For the text-containing cell, return its midpoint in (x, y) coordinate format. 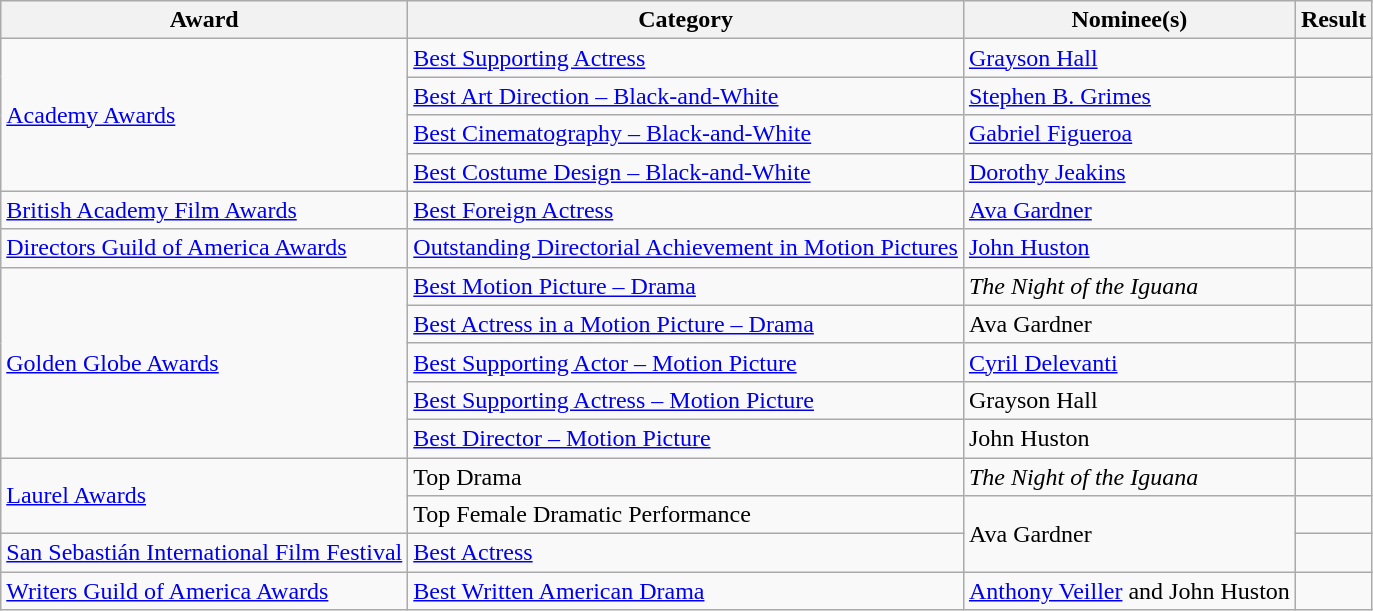
Anthony Veiller and John Huston (1129, 591)
Laurel Awards (204, 496)
Best Art Direction – Black-and-White (686, 96)
Best Cinematography – Black-and-White (686, 134)
Best Motion Picture – Drama (686, 286)
Best Supporting Actress (686, 58)
Best Actress in a Motion Picture – Drama (686, 324)
Golden Globe Awards (204, 362)
Award (204, 20)
Academy Awards (204, 115)
Best Foreign Actress (686, 210)
Result (1333, 20)
Stephen B. Grimes (1129, 96)
Best Director – Motion Picture (686, 438)
Gabriel Figueroa (1129, 134)
Best Supporting Actress – Motion Picture (686, 400)
Outstanding Directorial Achievement in Motion Pictures (686, 248)
Top Drama (686, 477)
Writers Guild of America Awards (204, 591)
Cyril Delevanti (1129, 362)
Best Actress (686, 553)
British Academy Film Awards (204, 210)
Best Costume Design – Black-and-White (686, 172)
Best Written American Drama (686, 591)
Category (686, 20)
Nominee(s) (1129, 20)
Best Supporting Actor – Motion Picture (686, 362)
Dorothy Jeakins (1129, 172)
San Sebastián International Film Festival (204, 553)
Directors Guild of America Awards (204, 248)
Top Female Dramatic Performance (686, 515)
